For the text-containing cell, return its midpoint in [X, Y] coordinate format. 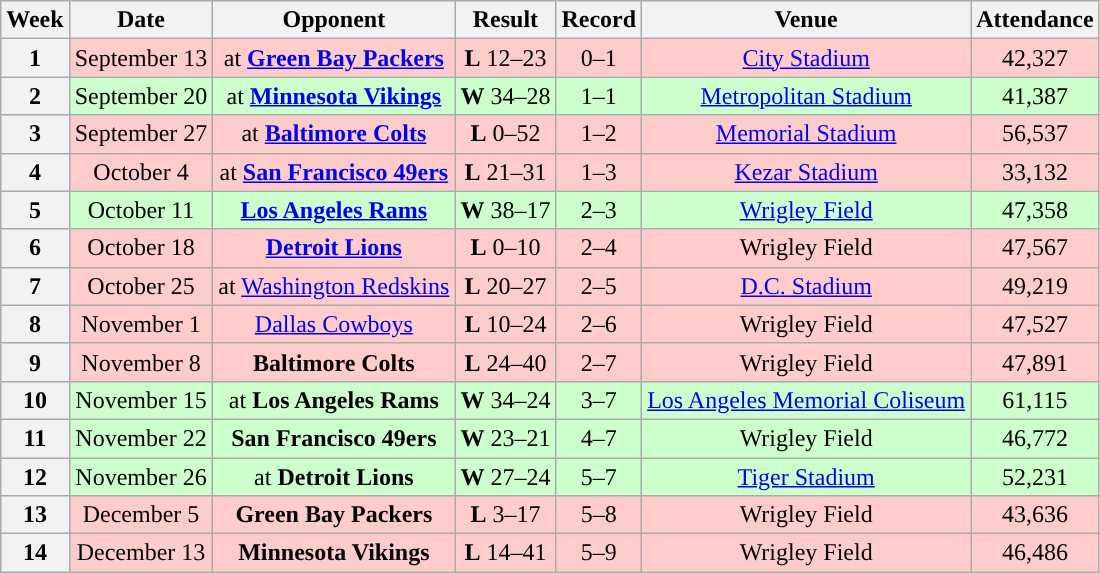
7 [35, 286]
61,115 [1035, 400]
12 [35, 477]
1–1 [599, 96]
Opponent [334, 20]
Week [35, 20]
46,486 [1035, 553]
Tiger Stadium [806, 477]
December 5 [141, 515]
Record [599, 20]
2 [35, 96]
4 [35, 172]
Los Angeles Memorial Coliseum [806, 400]
September 13 [141, 58]
33,132 [1035, 172]
47,567 [1035, 248]
Los Angeles Rams [334, 210]
5–8 [599, 515]
2–5 [599, 286]
L 20–27 [506, 286]
Result [506, 20]
2–3 [599, 210]
3 [35, 134]
San Francisco 49ers [334, 438]
at Minnesota Vikings [334, 96]
11 [35, 438]
9 [35, 362]
10 [35, 400]
6 [35, 248]
41,387 [1035, 96]
at Baltimore Colts [334, 134]
at San Francisco 49ers [334, 172]
W 34–24 [506, 400]
W 34–28 [506, 96]
3–7 [599, 400]
49,219 [1035, 286]
L 14–41 [506, 553]
1 [35, 58]
November 8 [141, 362]
46,772 [1035, 438]
L 0–52 [506, 134]
at Washington Redskins [334, 286]
Venue [806, 20]
W 23–21 [506, 438]
47,891 [1035, 362]
2–7 [599, 362]
5–9 [599, 553]
L 0–10 [506, 248]
2–4 [599, 248]
52,231 [1035, 477]
1–2 [599, 134]
W 38–17 [506, 210]
W 27–24 [506, 477]
Minnesota Vikings [334, 553]
5 [35, 210]
56,537 [1035, 134]
1–3 [599, 172]
4–7 [599, 438]
September 27 [141, 134]
L 12–23 [506, 58]
L 10–24 [506, 324]
November 26 [141, 477]
October 25 [141, 286]
8 [35, 324]
47,358 [1035, 210]
October 18 [141, 248]
L 3–17 [506, 515]
City Stadium [806, 58]
November 1 [141, 324]
42,327 [1035, 58]
September 20 [141, 96]
0–1 [599, 58]
October 11 [141, 210]
13 [35, 515]
L 21–31 [506, 172]
Green Bay Packers [334, 515]
L 24–40 [506, 362]
47,527 [1035, 324]
Date [141, 20]
Memorial Stadium [806, 134]
Baltimore Colts [334, 362]
at Detroit Lions [334, 477]
Dallas Cowboys [334, 324]
Kezar Stadium [806, 172]
Attendance [1035, 20]
November 22 [141, 438]
2–6 [599, 324]
at Green Bay Packers [334, 58]
14 [35, 553]
43,636 [1035, 515]
November 15 [141, 400]
D.C. Stadium [806, 286]
Detroit Lions [334, 248]
at Los Angeles Rams [334, 400]
Metropolitan Stadium [806, 96]
5–7 [599, 477]
December 13 [141, 553]
October 4 [141, 172]
